Pinpoint the cell where the given text exists, returning its (x, y) midpoint coordinate. 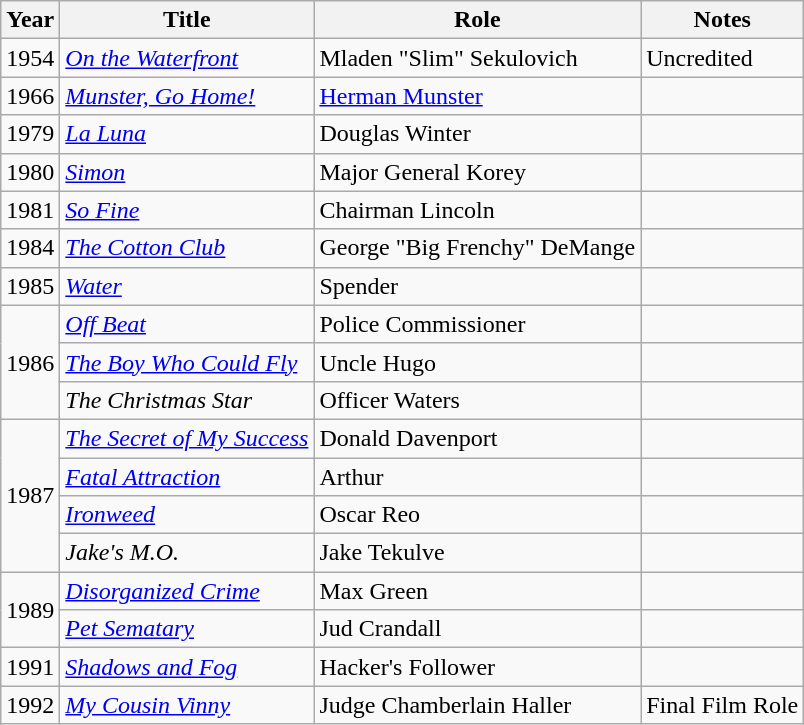
My Cousin Vinny (187, 705)
Final Film Role (722, 705)
1966 (30, 96)
The Secret of My Success (187, 438)
Munster, Go Home! (187, 96)
The Christmas Star (187, 400)
On the Waterfront (187, 58)
The Cotton Club (187, 248)
Fatal Attraction (187, 477)
Spender (478, 286)
1980 (30, 172)
1992 (30, 705)
Role (478, 20)
Shadows and Fog (187, 667)
Water (187, 286)
Judge Chamberlain Haller (478, 705)
Major General Korey (478, 172)
La Luna (187, 134)
1984 (30, 248)
So Fine (187, 210)
Ironweed (187, 515)
Jake Tekulve (478, 553)
Mladen "Slim" Sekulovich (478, 58)
1954 (30, 58)
1979 (30, 134)
Notes (722, 20)
Max Green (478, 591)
Uncle Hugo (478, 362)
1985 (30, 286)
Herman Munster (478, 96)
1989 (30, 610)
Jake's M.O. (187, 553)
Oscar Reo (478, 515)
Disorganized Crime (187, 591)
Year (30, 20)
Arthur (478, 477)
1981 (30, 210)
Douglas Winter (478, 134)
Simon (187, 172)
1991 (30, 667)
George "Big Frenchy" DeMange (478, 248)
Hacker's Follower (478, 667)
Pet Sematary (187, 629)
1986 (30, 362)
Donald Davenport (478, 438)
Off Beat (187, 324)
The Boy Who Could Fly (187, 362)
Title (187, 20)
1987 (30, 495)
Jud Crandall (478, 629)
Chairman Lincoln (478, 210)
Police Commissioner (478, 324)
Officer Waters (478, 400)
Uncredited (722, 58)
